Detect which cell encompasses the target text, then output its [X, Y] center coordinate. 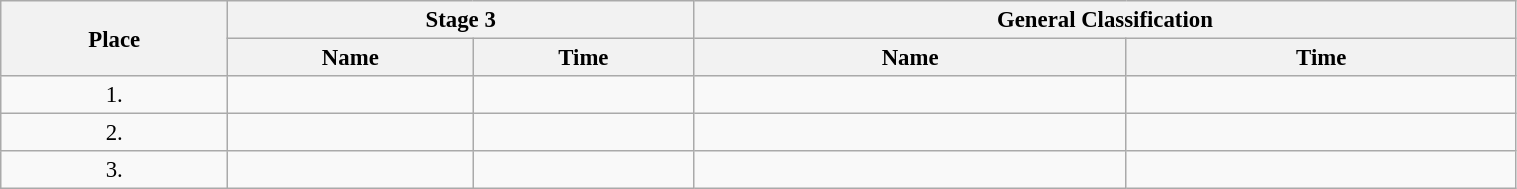
Place [114, 38]
2. [114, 133]
1. [114, 95]
Stage 3 [461, 20]
3. [114, 170]
General Classification [1105, 20]
